Return (X, Y) of the center of cell containing provided text 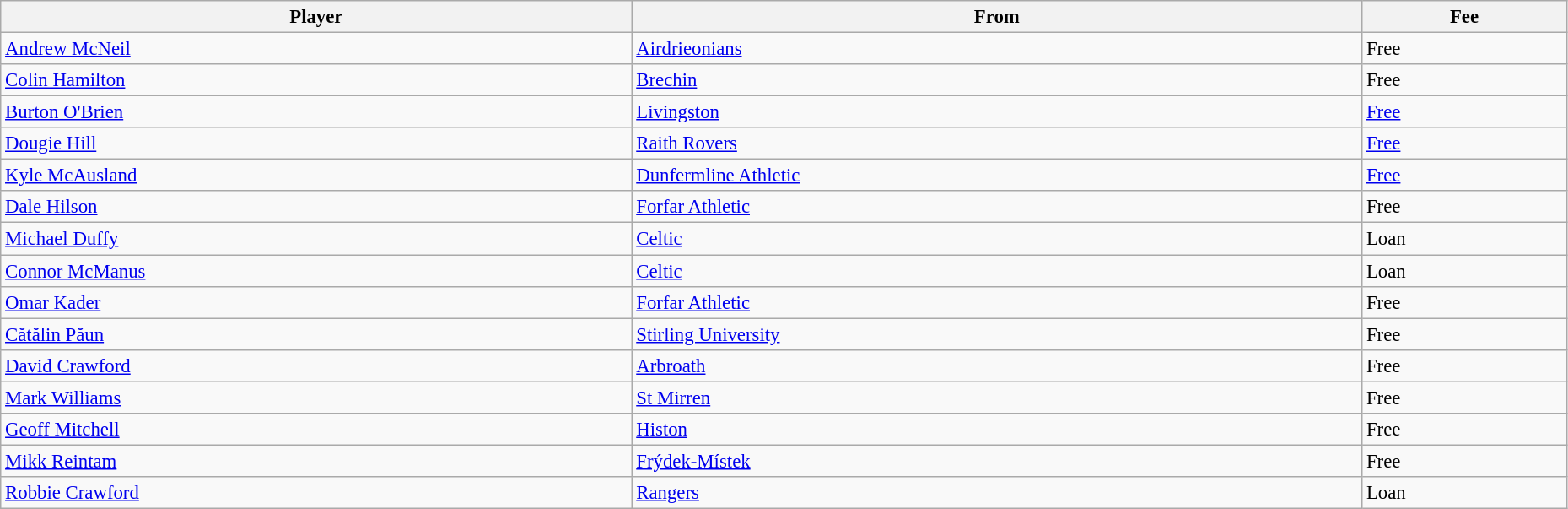
Livingston (997, 112)
Dale Hilson (316, 207)
Histon (997, 430)
Frýdek-Místek (997, 461)
Omar Kader (316, 302)
Brechin (997, 80)
David Crawford (316, 366)
Stirling University (997, 334)
Mikk Reintam (316, 461)
Geoff Mitchell (316, 430)
Kyle McAusland (316, 176)
Player (316, 17)
Andrew McNeil (316, 49)
Dunfermline Athletic (997, 176)
From (997, 17)
St Mirren (997, 398)
Dougie Hill (316, 143)
Colin Hamilton (316, 80)
Mark Williams (316, 398)
Cătălin Păun (316, 334)
Arbroath (997, 366)
Robbie Crawford (316, 493)
Michael Duffy (316, 239)
Rangers (997, 493)
Raith Rovers (997, 143)
Fee (1464, 17)
Airdrieonians (997, 49)
Burton O'Brien (316, 112)
Connor McManus (316, 271)
